Output the (x, y) coordinate of the center of the cell containing the given text.  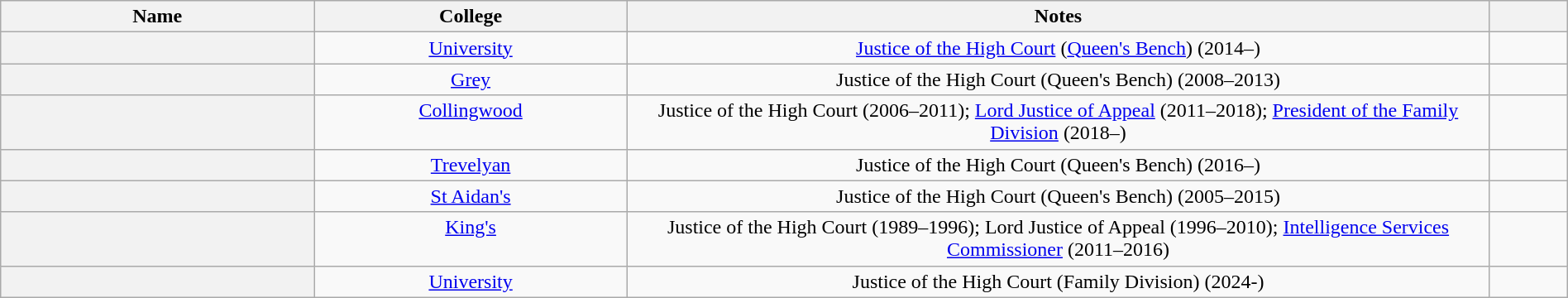
Collingwood (471, 123)
Justice of the High Court (Queen's Bench) (2005–2015) (1059, 196)
St Aidan's (471, 196)
King's (471, 238)
Justice of the High Court (Queen's Bench) (2008–2013) (1059, 79)
Justice of the High Court (1989–1996); Lord Justice of Appeal (1996–2010); Intelligence Services Commissioner (2011–2016) (1059, 238)
Trevelyan (471, 165)
Justice of the High Court (Family Division) (2024-) (1059, 281)
Notes (1059, 17)
Name (157, 17)
Justice of the High Court (2006–2011); Lord Justice of Appeal (2011–2018); President of the Family Division (2018–) (1059, 123)
Justice of the High Court (Queen's Bench) (2016–) (1059, 165)
College (471, 17)
Justice of the High Court (Queen's Bench) (2014–) (1059, 48)
Grey (471, 79)
